Scan for the cell matching the given text and deliver its [X, Y] coordinate at center. 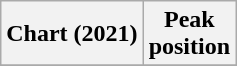
Chart (2021) [72, 34]
Peakposition [189, 34]
